Provide the [X, Y] coordinate of the cell's center where the given text is located.  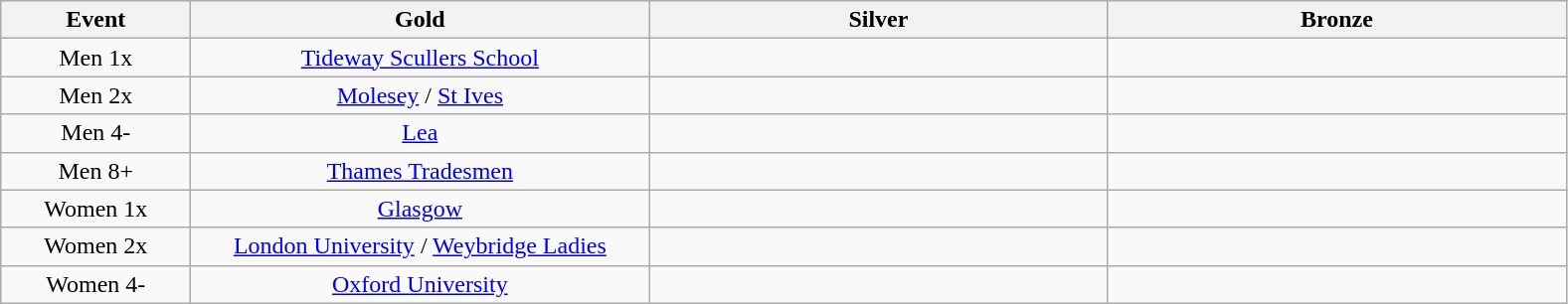
Glasgow [420, 209]
Bronze [1336, 20]
Gold [420, 20]
Women 2x [95, 246]
Thames Tradesmen [420, 171]
Women 1x [95, 209]
London University / Weybridge Ladies [420, 246]
Lea [420, 133]
Event [95, 20]
Women 4- [95, 284]
Men 4- [95, 133]
Men 1x [95, 58]
Tideway Scullers School [420, 58]
Men 2x [95, 95]
Oxford University [420, 284]
Molesey / St Ives [420, 95]
Silver [879, 20]
Men 8+ [95, 171]
